Locate the cell with the specified text and output its [X, Y] center coordinate. 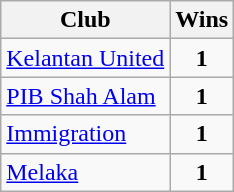
Club [86, 20]
Immigration [86, 134]
Kelantan United [86, 58]
Melaka [86, 172]
Wins [202, 20]
PIB Shah Alam [86, 96]
